Determine the (x, y) coordinate at the center of the cell enclosing the given text.  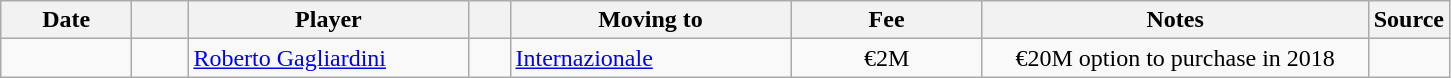
Internazionale (650, 58)
Player (328, 20)
Source (1408, 20)
Fee (886, 20)
Roberto Gagliardini (328, 58)
€2M (886, 58)
Date (66, 20)
Moving to (650, 20)
€20M option to purchase in 2018 (1175, 58)
Notes (1175, 20)
